Identify which cell holds the provided text, then report its [x, y] central coordinate. 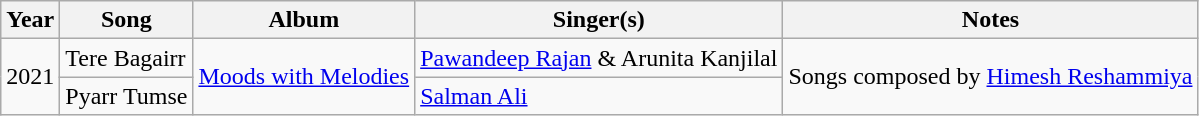
Song [126, 20]
Album [304, 20]
Moods with Melodies [304, 77]
Notes [990, 20]
Pyarr Tumse [126, 96]
Year [30, 20]
Songs composed by Himesh Reshammiya [990, 77]
Pawandeep Rajan & Arunita Kanjilal [599, 58]
Salman Ali [599, 96]
Singer(s) [599, 20]
2021 [30, 77]
Tere Bagairr [126, 58]
